Locate the cell with the specified text and output its [x, y] center coordinate. 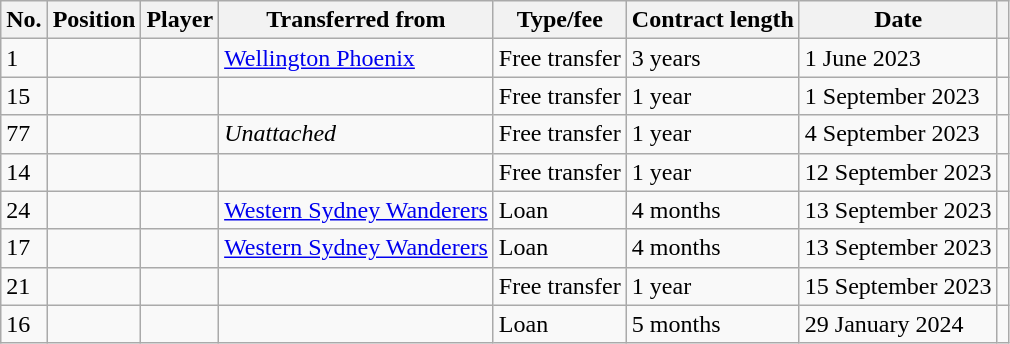
Type/fee [560, 20]
Wellington Phoenix [356, 58]
77 [24, 134]
21 [24, 286]
15 [24, 96]
Date [898, 20]
Position [94, 20]
Contract length [712, 20]
24 [24, 210]
Player [180, 20]
1 [24, 58]
5 months [712, 324]
16 [24, 324]
4 September 2023 [898, 134]
17 [24, 248]
29 January 2024 [898, 324]
12 September 2023 [898, 172]
Unattached [356, 134]
Transferred from [356, 20]
No. [24, 20]
1 June 2023 [898, 58]
15 September 2023 [898, 286]
14 [24, 172]
1 September 2023 [898, 96]
3 years [712, 58]
